Extract the (X, Y) coordinate from the center of the cell holding the provided text.  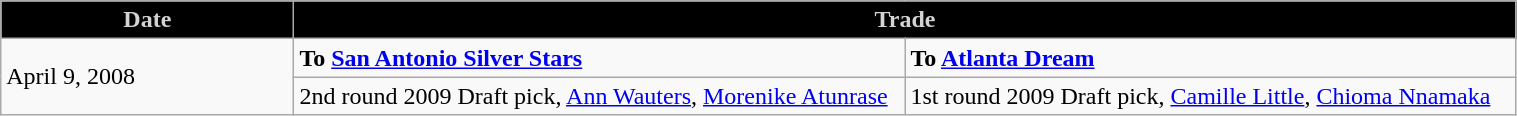
2nd round 2009 Draft pick, Ann Wauters, Morenike Atunrase (600, 96)
To San Antonio Silver Stars (600, 58)
Trade (905, 20)
April 9, 2008 (148, 77)
Date (148, 20)
1st round 2009 Draft pick, Camille Little, Chioma Nnamaka (1210, 96)
To Atlanta Dream (1210, 58)
